Return the (x, y) coordinate for the center point of the cell that contains the specified text.  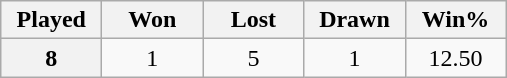
5 (254, 58)
8 (52, 58)
Won (152, 20)
Drawn (354, 20)
12.50 (456, 58)
Played (52, 20)
Lost (254, 20)
Win% (456, 20)
